Return the (x, y) coordinate for the center point of the cell that contains the specified text.  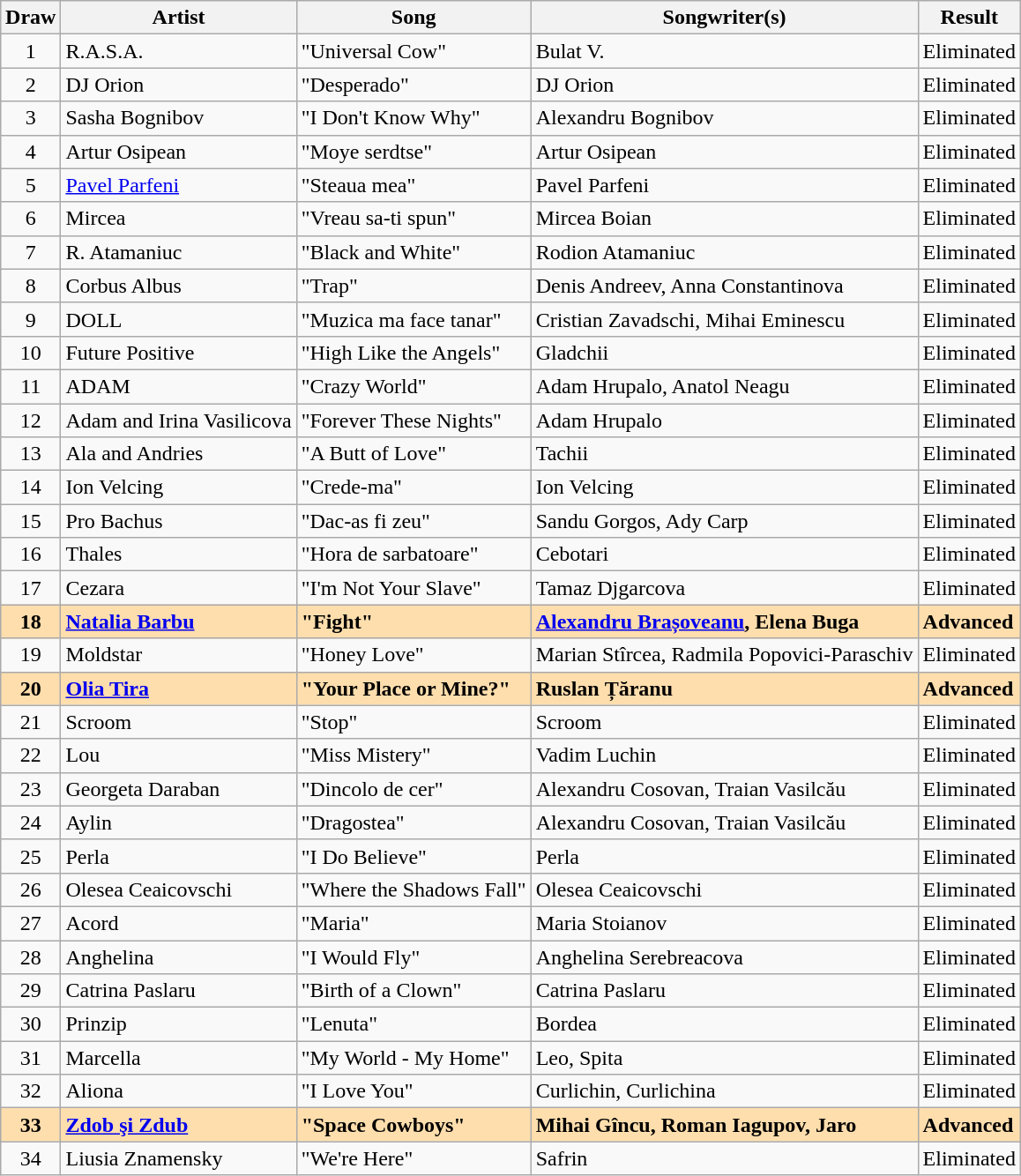
17 (31, 588)
Ala and Andries (178, 454)
Olia Tira (178, 688)
2 (31, 85)
7 (31, 252)
"Dincolo de cer" (414, 789)
"Universal Cow" (414, 51)
29 (31, 991)
Moldstar (178, 655)
"Black and White" (414, 252)
"Desperado" (414, 85)
10 (31, 353)
Pro Bachus (178, 521)
Future Positive (178, 353)
6 (31, 219)
Draw (31, 18)
Aliona (178, 1091)
Anghelina Serebreacova (725, 956)
"Dac-as fi zeu" (414, 521)
"We're Here" (414, 1158)
"I Don't Know Why" (414, 118)
20 (31, 688)
13 (31, 454)
33 (31, 1125)
12 (31, 421)
"Forever These Nights" (414, 421)
34 (31, 1158)
9 (31, 319)
"Dragostea" (414, 822)
31 (31, 1058)
R. Atamaniuc (178, 252)
Mircea (178, 219)
Zdob şi Zdub (178, 1125)
Cezara (178, 588)
Leo, Spita (725, 1058)
"Miss Mistery" (414, 755)
Denis Andreev, Anna Constantinova (725, 286)
Aylin (178, 822)
"I Do Believe" (414, 856)
Mihai Gîncu, Roman Iagupov, Jaro (725, 1125)
"Crede-ma" (414, 488)
"I Would Fly" (414, 956)
Alexandru Brașoveanu, Elena Buga (725, 621)
Adam Hrupalo (725, 421)
"Muzica ma face tanar" (414, 319)
14 (31, 488)
11 (31, 386)
"Birth of a Clown" (414, 991)
"A Butt of Love" (414, 454)
Natalia Barbu (178, 621)
Cristian Zavadschi, Mihai Eminescu (725, 319)
"Maria" (414, 923)
"Space Cowboys" (414, 1125)
4 (31, 152)
"I Love You" (414, 1091)
Lou (178, 755)
"Where the Shadows Fall" (414, 889)
27 (31, 923)
Thales (178, 555)
Liusia Znamensky (178, 1158)
Cebotari (725, 555)
Artist (178, 18)
3 (31, 118)
Bordea (725, 1024)
Tamaz Djgarcova (725, 588)
"I'm Not Your Slave" (414, 588)
Rodion Atamaniuc (725, 252)
21 (31, 722)
"Your Place or Mine?" (414, 688)
"Stop" (414, 722)
Safrin (725, 1158)
"Moye serdtse" (414, 152)
Adam Hrupalo, Anatol Neagu (725, 386)
"Honey Love" (414, 655)
Acord (178, 923)
Marian Stîrcea, Radmila Popovici-Paraschiv (725, 655)
30 (31, 1024)
25 (31, 856)
5 (31, 185)
Tachii (725, 454)
15 (31, 521)
Adam and Irina Vasilicova (178, 421)
Sasha Bognibov (178, 118)
"My World - My Home" (414, 1058)
"Steaua mea" (414, 185)
Corbus Albus (178, 286)
"Trap" (414, 286)
19 (31, 655)
1 (31, 51)
Maria Stoianov (725, 923)
DOLL (178, 319)
Ruslan Țăranu (725, 688)
Mircea Boian (725, 219)
23 (31, 789)
ADAM (178, 386)
16 (31, 555)
Gladchii (725, 353)
"Vreau sa-ti spun" (414, 219)
"Fight" (414, 621)
"High Like the Angels" (414, 353)
Vadim Luchin (725, 755)
Sandu Gorgos, Ady Carp (725, 521)
22 (31, 755)
Curlichin, Curlichina (725, 1091)
"Hora de sarbatoare" (414, 555)
Bulat V. (725, 51)
24 (31, 822)
Georgeta Daraban (178, 789)
18 (31, 621)
26 (31, 889)
Prinzip (178, 1024)
Marcella (178, 1058)
Result (969, 18)
28 (31, 956)
Anghelina (178, 956)
8 (31, 286)
32 (31, 1091)
Song (414, 18)
Alexandru Bognibov (725, 118)
Songwriter(s) (725, 18)
"Lenuta" (414, 1024)
R.A.S.A. (178, 51)
"Crazy World" (414, 386)
